Find where the given text appears and provide that cell's center as (x, y) coordinate. 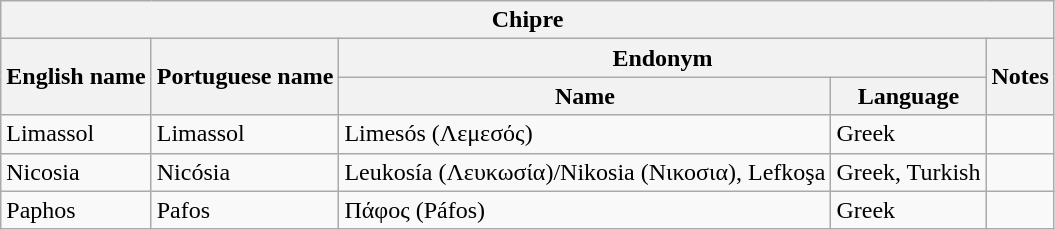
Endonym (662, 58)
Language (908, 96)
English name (76, 77)
Nicosia (76, 172)
Notes (1020, 77)
Greek, Turkish (908, 172)
Leukosía (Λευκωσία)/Nikosia (Νικοσια), Lefkoşa (585, 172)
Chipre (528, 20)
Portuguese name (245, 77)
Name (585, 96)
Nicósia (245, 172)
Pafos (245, 210)
Limesós (Λεμεσός) (585, 134)
Πάφος (Páfos) (585, 210)
Paphos (76, 210)
